Detect which cell encompasses the target text, then output its (X, Y) center coordinate. 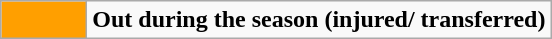
Out during the season (injured/ transferred) (319, 20)
